Pinpoint the cell where the given text exists, returning its (x, y) midpoint coordinate. 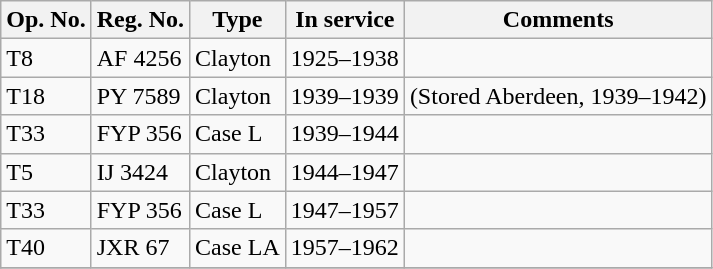
IJ 3424 (140, 172)
T5 (46, 172)
T40 (46, 248)
1939–1939 (344, 96)
In service (344, 20)
T18 (46, 96)
1947–1957 (344, 210)
Comments (558, 20)
JXR 67 (140, 248)
Op. No. (46, 20)
1957–1962 (344, 248)
1925–1938 (344, 58)
T8 (46, 58)
Reg. No. (140, 20)
Case LA (238, 248)
1939–1944 (344, 134)
(Stored Aberdeen, 1939–1942) (558, 96)
AF 4256 (140, 58)
Type (238, 20)
PY 7589 (140, 96)
1944–1947 (344, 172)
